Search for the cell housing the specified text and yield its [x, y] center coordinate. 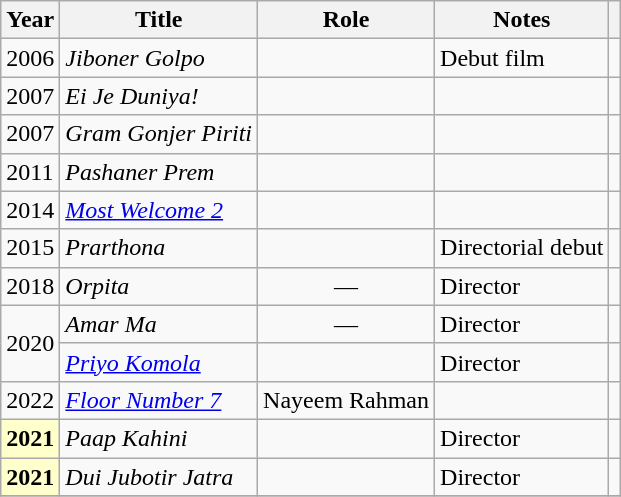
2022 [30, 400]
Gram Gonjer Piriti [159, 134]
Notes [522, 20]
Ei Je Duniya! [159, 96]
Dui Jubotir Jatra [159, 477]
Year [30, 20]
Role [346, 20]
Nayeem Rahman [346, 400]
2014 [30, 210]
Paap Kahini [159, 438]
Directorial debut [522, 248]
2020 [30, 343]
2006 [30, 58]
Jiboner Golpo [159, 58]
Most Welcome 2 [159, 210]
Title [159, 20]
Pashaner Prem [159, 172]
Priyo Komola [159, 362]
2011 [30, 172]
Floor Number 7 [159, 400]
2018 [30, 286]
Amar Ma [159, 324]
Debut film [522, 58]
2015 [30, 248]
Orpita [159, 286]
Prarthona [159, 248]
